Provide the (x, y) coordinate of the cell's center where the given text is located.  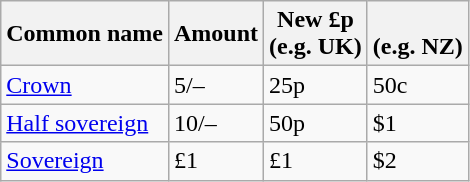
$1 (418, 123)
50c (418, 85)
Crown (85, 85)
Sovereign (85, 161)
25p (316, 85)
Half sovereign (85, 123)
Amount (216, 34)
10/– (216, 123)
50p (316, 123)
$2 (418, 161)
New £p(e.g. UK) (316, 34)
Common name (85, 34)
5/– (216, 85)
(e.g. NZ) (418, 34)
